Locate the cell with the specified text and output its [X, Y] center coordinate. 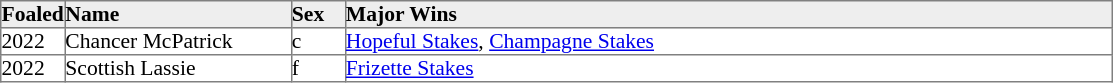
Frizette Stakes [728, 68]
Major Wins [728, 14]
Name [178, 14]
Foaled [33, 14]
f [318, 68]
Scottish Lassie [178, 68]
c [318, 42]
Sex [318, 14]
Hopeful Stakes, Champagne Stakes [728, 42]
Chancer McPatrick [178, 42]
